Output the (x, y) coordinate of the center of the cell containing the given text.  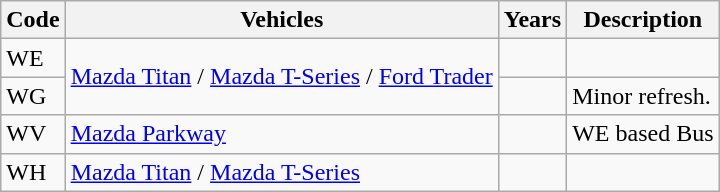
Mazda Parkway (282, 134)
WH (33, 172)
WE (33, 58)
Years (532, 20)
Description (643, 20)
WV (33, 134)
Mazda Titan / Mazda T-Series (282, 172)
Minor refresh. (643, 96)
Vehicles (282, 20)
WE based Bus (643, 134)
WG (33, 96)
Code (33, 20)
Mazda Titan / Mazda T-Series / Ford Trader (282, 77)
